Find where the given text appears and provide that cell's center as [x, y] coordinate. 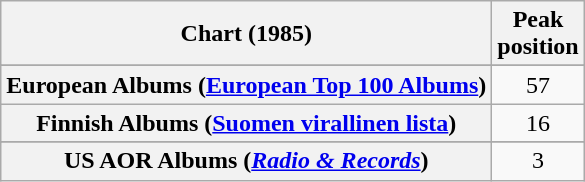
Finnish Albums (Suomen virallinen lista) [246, 123]
16 [538, 123]
Chart (1985) [246, 34]
3 [538, 161]
US AOR Albums (Radio & Records) [246, 161]
57 [538, 85]
European Albums (European Top 100 Albums) [246, 85]
Peakposition [538, 34]
